Extract the [x, y] coordinate from the center of the cell holding the provided text.  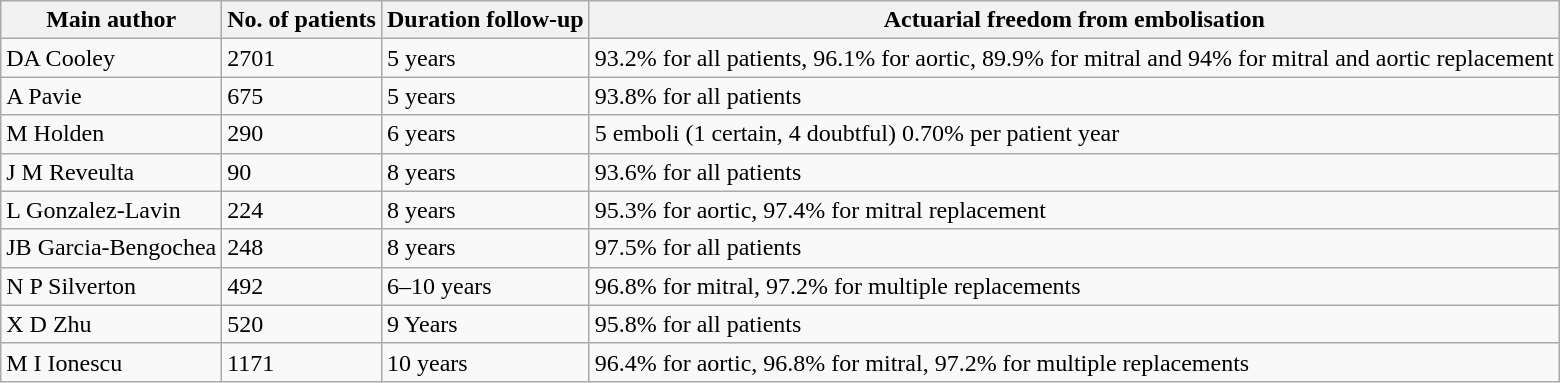
X D Zhu [112, 324]
1171 [302, 362]
93.6% for all patients [1074, 172]
5 emboli (1 certain, 4 doubtful) 0.70% per patient year [1074, 134]
93.8% for all patients [1074, 96]
96.8% for mitral, 97.2% for multiple replacements [1074, 286]
JB Garcia-Bengochea [112, 248]
DA Cooley [112, 58]
6 years [485, 134]
9 Years [485, 324]
J M Reveulta [112, 172]
95.8% for all patients [1074, 324]
M I Ionescu [112, 362]
2701 [302, 58]
224 [302, 210]
Main author [112, 20]
N P Silverton [112, 286]
96.4% for aortic, 96.8% for mitral, 97.2% for multiple replacements [1074, 362]
L Gonzalez-Lavin [112, 210]
A Pavie [112, 96]
No. of patients [302, 20]
290 [302, 134]
90 [302, 172]
10 years [485, 362]
675 [302, 96]
95.3% for aortic, 97.4% for mitral replacement [1074, 210]
M Holden [112, 134]
Actuarial freedom from embolisation [1074, 20]
492 [302, 286]
6–10 years [485, 286]
248 [302, 248]
97.5% for all patients [1074, 248]
520 [302, 324]
Duration follow-up [485, 20]
93.2% for all patients, 96.1% for aortic, 89.9% for mitral and 94% for mitral and aortic replacement [1074, 58]
